Pinpoint the cell where the given text exists, returning its [X, Y] midpoint coordinate. 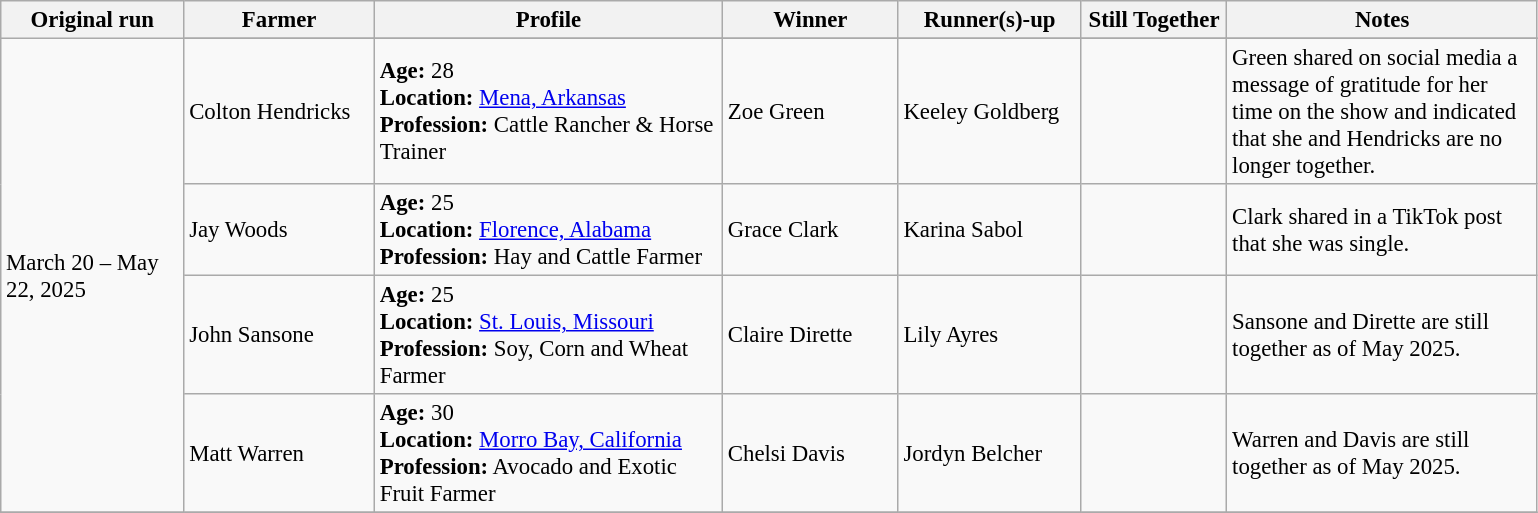
John Sansone [280, 336]
Zoe Green [811, 112]
Lily Ayres [990, 336]
Matt Warren [280, 454]
March 20 – May 22, 2025 [92, 276]
Age: 30 Location: Morro Bay, California Profession: Avocado and Exotic Fruit Farmer [548, 454]
Runner(s)-up [990, 20]
Keeley Goldberg [990, 112]
Chelsi Davis [811, 454]
Winner [811, 20]
Profile [548, 20]
Age: 25 Location: St. Louis, Missouri Profession: Soy, Corn and Wheat Farmer [548, 336]
Colton Hendricks [280, 112]
Clark shared in a TikTok post that she was single. [1382, 230]
Grace Clark [811, 230]
Claire Dirette [811, 336]
Still Together [1154, 20]
Age: 25 Location: Florence, Alabama Profession: Hay and Cattle Farmer [548, 230]
Original run [92, 20]
Age: 28 Location: Mena, Arkansas Profession: Cattle Rancher & Horse Trainer [548, 112]
Green shared on social media a message of gratitude for her time on the show and indicated that she and Hendricks are no longer together. [1382, 112]
Notes [1382, 20]
Farmer [280, 20]
Sansone and Dirette are still together as of May 2025. [1382, 336]
Jordyn Belcher [990, 454]
Warren and Davis are still together as of May 2025. [1382, 454]
Jay Woods [280, 230]
Karina Sabol [990, 230]
